Provide the (X, Y) coordinate of the cell's center where the given text is located.  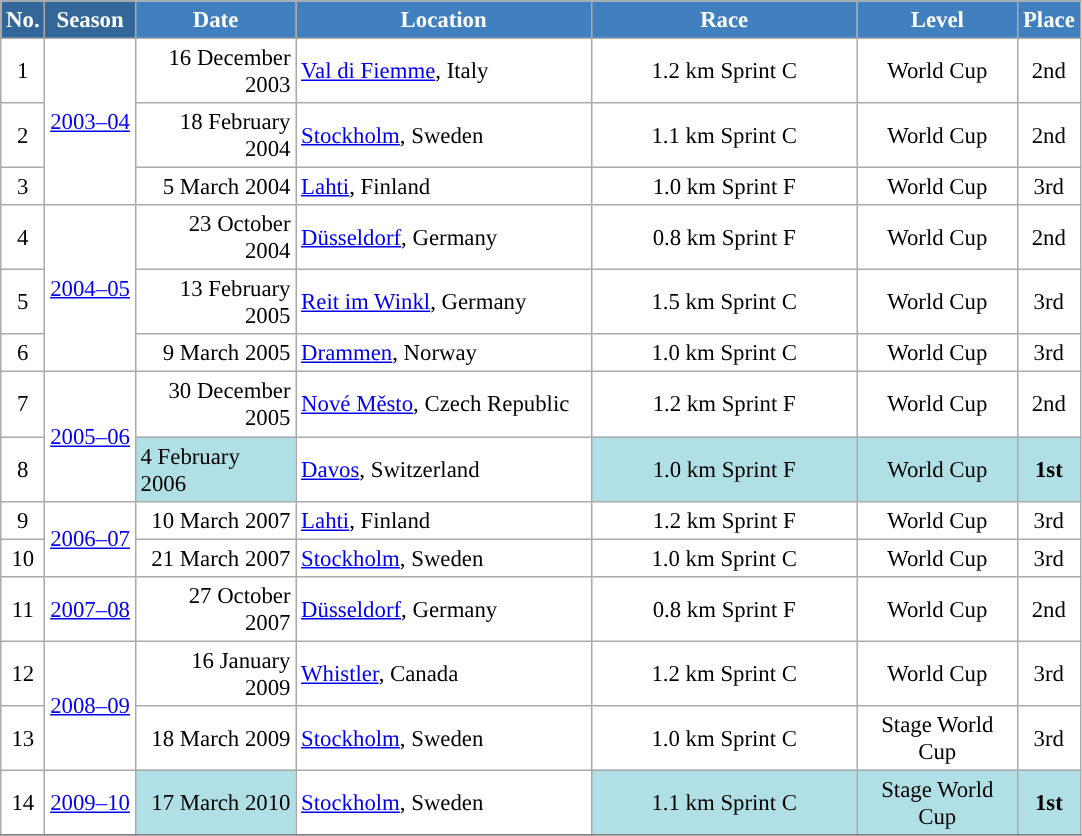
3 (23, 187)
Date (216, 20)
9 March 2005 (216, 353)
Davos, Switzerland (444, 470)
30 December 2005 (216, 404)
Whistler, Canada (444, 674)
Reit im Winkl, Germany (444, 302)
10 (23, 558)
8 (23, 470)
27 October 2007 (216, 608)
16 January 2009 (216, 674)
14 (23, 802)
17 March 2010 (216, 802)
1 (23, 72)
2 (23, 136)
Level (938, 20)
21 March 2007 (216, 558)
7 (23, 404)
2004–05 (90, 288)
18 March 2009 (216, 738)
23 October 2004 (216, 238)
11 (23, 608)
12 (23, 674)
Nové Město, Czech Republic (444, 404)
1.5 km Sprint C (724, 302)
13 February 2005 (216, 302)
18 February 2004 (216, 136)
2009–10 (90, 802)
10 March 2007 (216, 520)
Race (724, 20)
2006–07 (90, 538)
Season (90, 20)
16 December 2003 (216, 72)
5 (23, 302)
2008–09 (90, 706)
5 March 2004 (216, 187)
Location (444, 20)
9 (23, 520)
13 (23, 738)
4 February 2006 (216, 470)
2005–06 (90, 436)
Drammen, Norway (444, 353)
Val di Fiemme, Italy (444, 72)
6 (23, 353)
No. (23, 20)
Place (1049, 20)
2003–04 (90, 122)
4 (23, 238)
2007–08 (90, 608)
